Pinpoint the cell where the given text exists, returning its (x, y) midpoint coordinate. 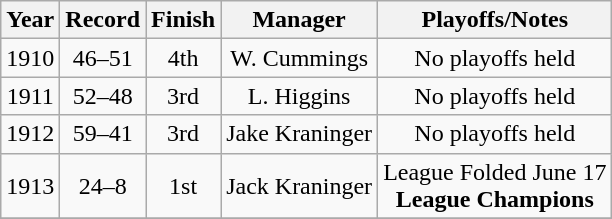
Finish (184, 20)
59–41 (103, 134)
4th (184, 58)
Playoffs/Notes (495, 20)
1912 (30, 134)
1913 (30, 186)
Manager (300, 20)
W. Cummings (300, 58)
24–8 (103, 186)
Record (103, 20)
1911 (30, 96)
Year (30, 20)
46–51 (103, 58)
52–48 (103, 96)
League Folded June 17 League Champions (495, 186)
Jake Kraninger (300, 134)
Jack Kraninger (300, 186)
1st (184, 186)
1910 (30, 58)
L. Higgins (300, 96)
